Output the (x, y) coordinate of the center of the cell containing the given text.  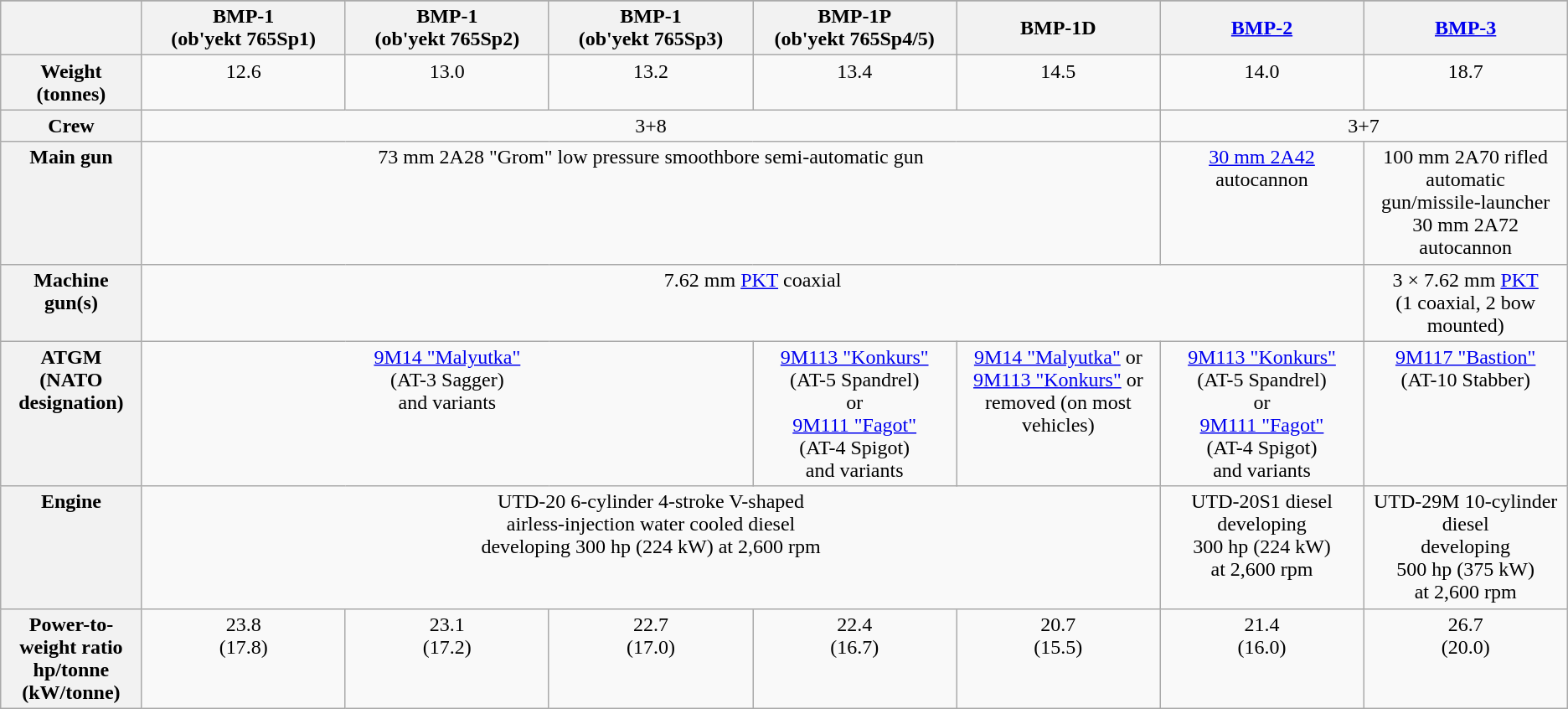
Power-to-weight ratio hp/tonne (kW/tonne) (71, 659)
9M14 "Malyutka" or 9M113 "Konkurs" or removed (on most vehicles) (1059, 414)
Crew (71, 126)
22.7 (17.0) (650, 659)
Weight (tonnes) (71, 82)
21.4 (16.0) (1261, 659)
23.8 (17.8) (243, 659)
Main gun (71, 203)
BMP-1 (ob'yekt 765Sp3) (650, 28)
Machine gun(s) (71, 303)
UTD-29M 10-cylinder diesel developing 500 hp (375 kW) at 2,600 rpm (1466, 547)
Engine (71, 547)
20.7 (15.5) (1059, 659)
3+7 (1364, 126)
26.7 (20.0) (1466, 659)
BMP-1 (ob'yekt 765Sp2) (447, 28)
100 mm 2A70 rifled automatic gun/missile-launcher 30 mm 2A72 autocannon (1466, 203)
14.5 (1059, 82)
BMP-1 (ob'yekt 765Sp1) (243, 28)
BMP-3 (1466, 28)
9M117 "Bastion" (AT-10 Stabber) (1466, 414)
13.2 (650, 82)
18.7 (1466, 82)
BMP-2 (1261, 28)
22.4 (16.7) (854, 659)
3 × 7.62 mm PKT (1 coaxial, 2 bow mounted) (1466, 303)
14.0 (1261, 82)
13.0 (447, 82)
ATGM (NATO designation) (71, 414)
30 mm 2A42 autocannon (1261, 203)
UTD-20 6-cylinder 4-stroke V-shaped airless-injection water cooled diesel developing 300 hp (224 kW) at 2,600 rpm (651, 547)
7.62 mm PKT coaxial (752, 303)
9M14 "Malyutka" (AT-3 Sagger) and variants (447, 414)
23.1 (17.2) (447, 659)
12.6 (243, 82)
BMP-1P (ob'yekt 765Sp4/5) (854, 28)
13.4 (854, 82)
3+8 (651, 126)
73 mm 2A28 "Grom" low pressure smoothbore semi-automatic gun (651, 203)
BMP-1D (1059, 28)
UTD-20S1 diesel developing 300 hp (224 kW) at 2,600 rpm (1261, 547)
